Detect which cell encompasses the target text, then output its [x, y] center coordinate. 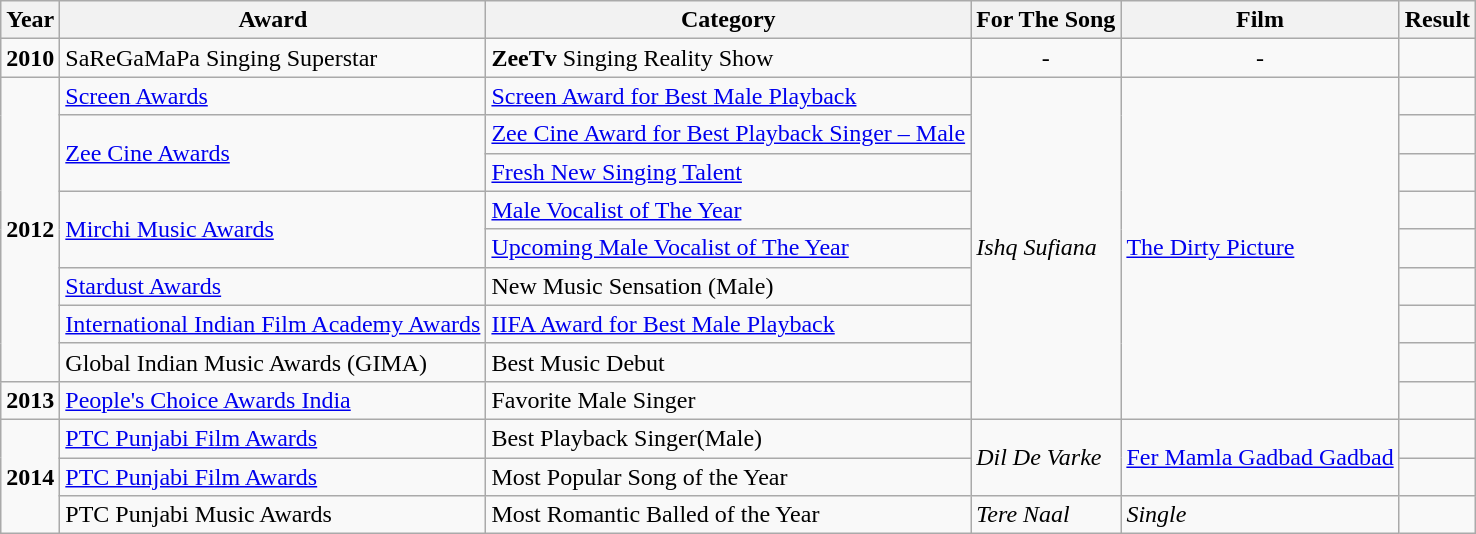
IIFA Award for Best Male Playback [728, 324]
PTC Punjabi Music Awards [273, 515]
Result [1437, 20]
Single [1260, 515]
2010 [30, 58]
New Music Sensation (Male) [728, 286]
Most Romantic Balled of the Year [728, 515]
Fer Mamla Gadbad Gadbad [1260, 457]
2014 [30, 476]
Screen Award for Best Male Playback [728, 96]
Stardust Awards [273, 286]
Zee Cine Award for Best Playback Singer – Male [728, 134]
2013 [30, 400]
Most Popular Song of the Year [728, 477]
Fresh New Singing Talent [728, 172]
Category [728, 20]
Favorite Male Singer [728, 400]
Ishq Sufiana [1046, 248]
SaReGaMaPa Singing Superstar [273, 58]
Film [1260, 20]
Dil De Varke [1046, 457]
Male Vocalist of The Year [728, 210]
The Dirty Picture [1260, 248]
Upcoming Male Vocalist of The Year [728, 248]
Screen Awards [273, 96]
Tere Naal [1046, 515]
People's Choice Awards India [273, 400]
International Indian Film Academy Awards [273, 324]
Year [30, 20]
For The Song [1046, 20]
ZeeTv Singing Reality Show [728, 58]
Best Playback Singer(Male) [728, 438]
Zee Cine Awards [273, 153]
Mirchi Music Awards [273, 229]
Best Music Debut [728, 362]
Award [273, 20]
Global Indian Music Awards (GIMA) [273, 362]
2012 [30, 229]
